Provide the (X, Y) coordinate of the cell's center where the given text is located.  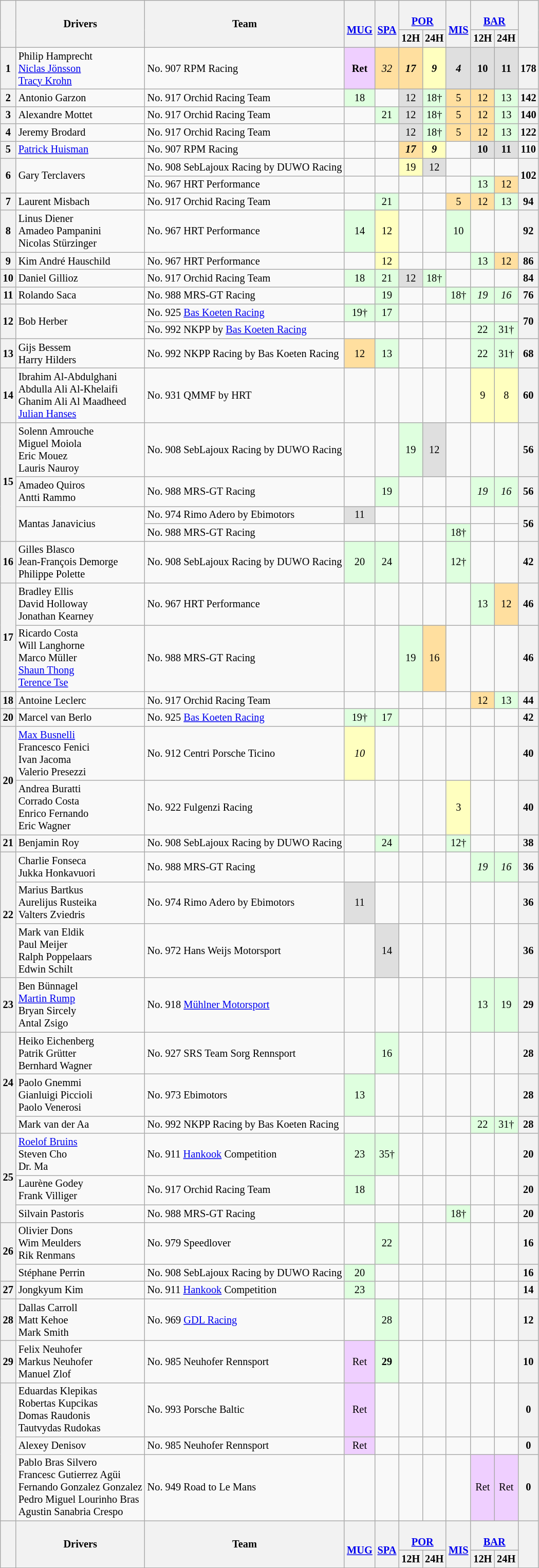
38 (528, 843)
Bradley Ellis David Holloway Jonathan Kearney (80, 604)
Roelof Bruins Steven Cho Dr. Ma (80, 1154)
Solenn Amrouche Miguel Moiola Eric Mouez Lauris Nauroy (80, 450)
Laurent Misbach (80, 201)
Jeremy Brodard (80, 133)
Felix Neuhofer Markus Neuhofer Manuel Zlof (80, 1361)
Max Busnelli Francesco Fenici Ivan Jacoma Valerio Presezzi (80, 753)
Jongkyum Kim (80, 1290)
44 (528, 700)
No. 931 QMMF by HRT (245, 395)
15 (8, 482)
No. 979 Speedlover (245, 1243)
Ricardo Costa Will Langhorne Marco Müller Shaun Thong Terence Tse (80, 658)
Benjamin Roy (80, 843)
Alexandre Mottet (80, 115)
26 (8, 1252)
68 (528, 353)
84 (528, 278)
27 (8, 1290)
No. 973 Ebimotors (245, 1095)
No. 992 NKPP by Bas Koeten Racing (245, 330)
No. 918 Mühlner Motorsport (245, 1005)
Gilles Blasco Jean-François Demorge Philippe Polette (80, 562)
Mark van Eldik Paul Meijer Ralph Poppelaars Edwin Schilt (80, 950)
No. 972 Hans Weijs Motorsport (245, 950)
110 (528, 150)
Dallas Carroll Matt Kehoe Mark Smith (80, 1320)
60 (528, 395)
76 (528, 295)
102 (528, 176)
No. 969 GDL Racing (245, 1320)
86 (528, 261)
140 (528, 115)
Gijs Bessem Harry Hilders (80, 353)
Kim André Hauschild (80, 261)
Antoine Leclerc (80, 700)
Laurène Godey Frank Villiger (80, 1190)
Olivier Dons Wim Meulders Rik Renmans (80, 1243)
6 (8, 176)
Mantas Janavicius (80, 523)
No. 922 Fulgenzi Racing (245, 808)
Heiko Eichenberg Patrik Grütter Bernhard Wagner (80, 1053)
70 (528, 322)
No. 949 Road to Le Mans (245, 1487)
Gary Terclavers (80, 176)
Silvain Pastoris (80, 1214)
Marcel van Berlo (80, 717)
Stéphane Perrin (80, 1273)
32 (387, 68)
Marius Bartkus Aurelijus Rusteika Valters Zviedris (80, 903)
Eduardas Klepikas Robertas Kupcikas Domas Raudonis Tautvydas Rudokas (80, 1410)
2 (8, 98)
Andrea Buratti Corrado Costa Enrico Fernando Eric Wagner (80, 808)
Patrick Huisman (80, 150)
Mark van der Aa (80, 1125)
Pablo Bras Silvero Francesc Gutierrez Agüi Fernando Gonzalez Gonzalez Pedro Miguel Lourinho Bras Agustin Sanabria Crespo (80, 1487)
35† (387, 1154)
Bob Herber (80, 322)
178 (528, 68)
92 (528, 231)
Ben Bünnagel Martin Rump Bryan Sircely Antal Zsigo (80, 1005)
Linus Diener Amadeo Pampanini Nicolas Stürzinger (80, 231)
25 (8, 1178)
1 (8, 68)
Antonio Garzon (80, 98)
No. 927 SRS Team Sorg Rennsport (245, 1053)
Alexey Denisov (80, 1446)
7 (8, 201)
Charlie Fonseca Jukka Honkavuori (80, 867)
Daniel Gillioz (80, 278)
Amadeo Quiros Antti Rammo (80, 492)
Paolo Gnemmi Gianluigi Piccioli Paolo Venerosi (80, 1095)
Ibrahim Al-Abdulghani Abdulla Ali Al-Khelaifi Ghanim Ali Al Maadheed Julian Hanses (80, 395)
122 (528, 133)
No. 912 Centri Porsche Ticino (245, 753)
142 (528, 98)
94 (528, 201)
Rolando Saca (80, 295)
No. 993 Porsche Baltic (245, 1410)
Philip Hamprecht Niclas Jönsson Tracy Krohn (80, 68)
